From the cell containing the given text, extract its center point as (X, Y) coordinate. 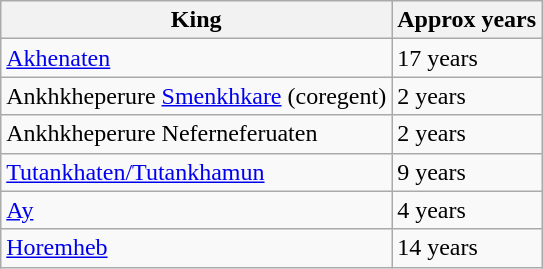
17 years (467, 58)
9 years (467, 172)
4 years (467, 210)
King (196, 20)
Ankhkheperure Neferneferuaten (196, 134)
Ankhkheperure Smenkhkare (coregent) (196, 96)
Akhenaten (196, 58)
Tutankhaten/Tutankhamun (196, 172)
Horemheb (196, 248)
Approx years (467, 20)
14 years (467, 248)
Ay (196, 210)
